For the text-containing cell, return its midpoint in (x, y) coordinate format. 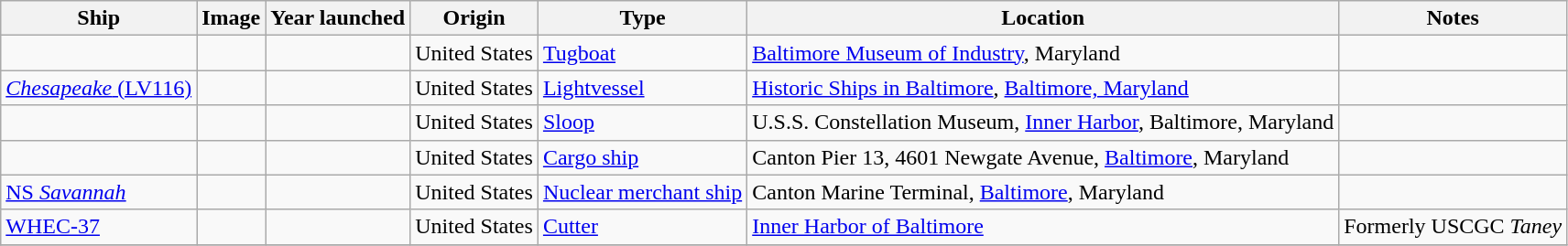
Historic Ships in Baltimore, Baltimore, Maryland (1043, 88)
WHEC-37 (99, 227)
Year launched (338, 18)
Ship (99, 18)
Lightvessel (642, 88)
Type (642, 18)
Formerly USCGC Taney (1453, 227)
U.S.S. Constellation Museum, Inner Harbor, Baltimore, Maryland (1043, 123)
Cutter (642, 227)
Tugboat (642, 53)
Cargo ship (642, 157)
Canton Pier 13, 4601 Newgate Avenue, Baltimore, Maryland (1043, 157)
Sloop (642, 123)
Nuclear merchant ship (642, 192)
Canton Marine Terminal, Baltimore, Maryland (1043, 192)
Inner Harbor of Baltimore (1043, 227)
Location (1043, 18)
Notes (1453, 18)
Origin (474, 18)
Baltimore Museum of Industry, Maryland (1043, 53)
Image (231, 18)
Chesapeake (LV116) (99, 88)
NS Savannah (99, 192)
